From the cell containing the given text, extract its center point as [x, y] coordinate. 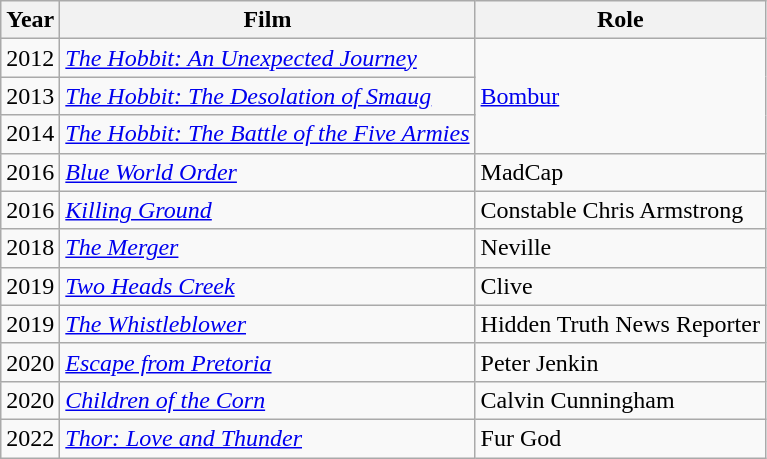
Role [620, 20]
Year [30, 20]
The Whistleblower [268, 324]
2012 [30, 58]
The Hobbit: An Unexpected Journey [268, 58]
Thor: Love and Thunder [268, 438]
Bombur [620, 96]
Film [268, 20]
Clive [620, 286]
The Hobbit: The Desolation of Smaug [268, 96]
Fur God [620, 438]
Constable Chris Armstrong [620, 210]
2013 [30, 96]
Children of the Corn [268, 400]
Two Heads Creek [268, 286]
Killing Ground [268, 210]
2018 [30, 248]
Calvin Cunningham [620, 400]
Peter Jenkin [620, 362]
MadCap [620, 172]
Blue World Order [268, 172]
The Hobbit: The Battle of the Five Armies [268, 134]
Neville [620, 248]
The Merger [268, 248]
Hidden Truth News Reporter [620, 324]
Escape from Pretoria [268, 362]
2022 [30, 438]
2014 [30, 134]
